Find where the given text appears and provide that cell's center as [X, Y] coordinate. 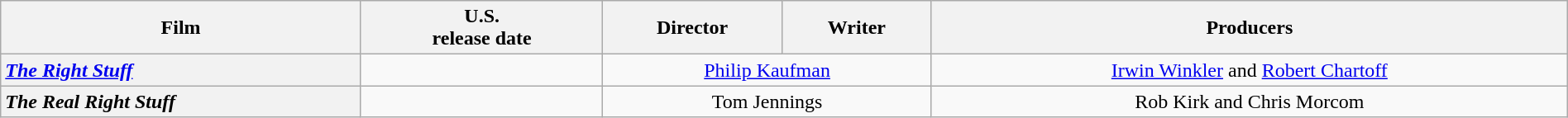
Producers [1249, 28]
The Right Stuff [181, 70]
Film [181, 28]
Philip Kaufman [767, 70]
Tom Jennings [767, 101]
Writer [857, 28]
U.S. release date [481, 28]
Rob Kirk and Chris Morcom [1249, 101]
Director [693, 28]
Irwin Winkler and Robert Chartoff [1249, 70]
The Real Right Stuff [181, 101]
